Scan for the cell matching the given text and deliver its (X, Y) coordinate at center. 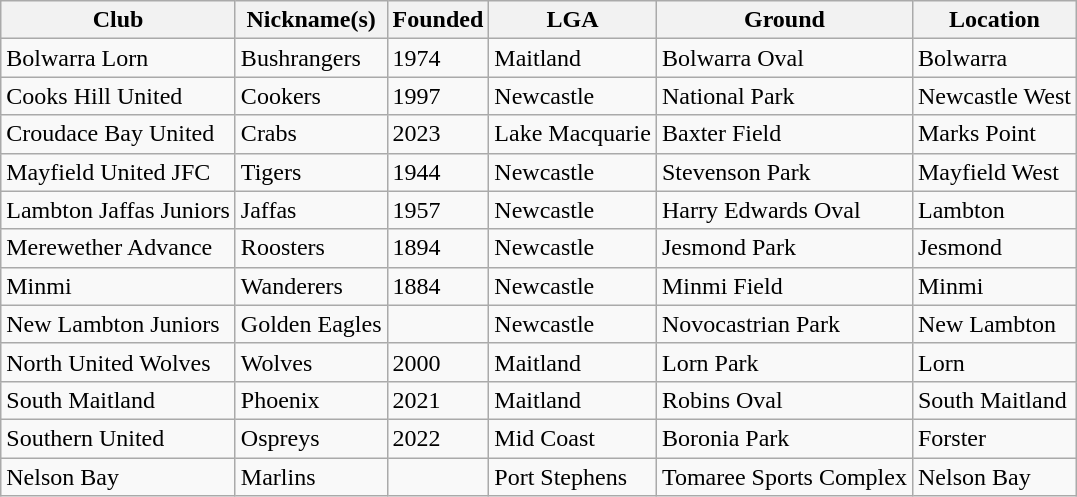
1894 (438, 248)
Croudace Bay United (118, 134)
Ospreys (311, 438)
Harry Edwards Oval (784, 210)
Location (994, 20)
Boronia Park (784, 438)
Lambton (994, 210)
Lorn Park (784, 362)
New Lambton Juniors (118, 324)
Nickname(s) (311, 20)
Club (118, 20)
Forster (994, 438)
Lorn (994, 362)
LGA (573, 20)
Crabs (311, 134)
Minmi Field (784, 286)
Marks Point (994, 134)
Phoenix (311, 400)
2022 (438, 438)
Mayfield United JFC (118, 172)
2021 (438, 400)
Ground (784, 20)
National Park (784, 96)
Port Stephens (573, 477)
Wanderers (311, 286)
1974 (438, 58)
Jaffas (311, 210)
Novocastrian Park (784, 324)
Tigers (311, 172)
Cookers (311, 96)
1997 (438, 96)
Merewether Advance (118, 248)
Cooks Hill United (118, 96)
Southern United (118, 438)
Mid Coast (573, 438)
Robins Oval (784, 400)
Stevenson Park (784, 172)
Lake Macquarie (573, 134)
1884 (438, 286)
Newcastle West (994, 96)
Bushrangers (311, 58)
2000 (438, 362)
Marlins (311, 477)
Baxter Field (784, 134)
2023 (438, 134)
1957 (438, 210)
Bolwarra Lorn (118, 58)
Mayfield West (994, 172)
Wolves (311, 362)
Bolwarra (994, 58)
Founded (438, 20)
Roosters (311, 248)
New Lambton (994, 324)
1944 (438, 172)
North United Wolves (118, 362)
Jesmond Park (784, 248)
Tomaree Sports Complex (784, 477)
Golden Eagles (311, 324)
Jesmond (994, 248)
Bolwarra Oval (784, 58)
Lambton Jaffas Juniors (118, 210)
